Capture the cell that displays the provided text and extract its [X, Y] central coordinate. 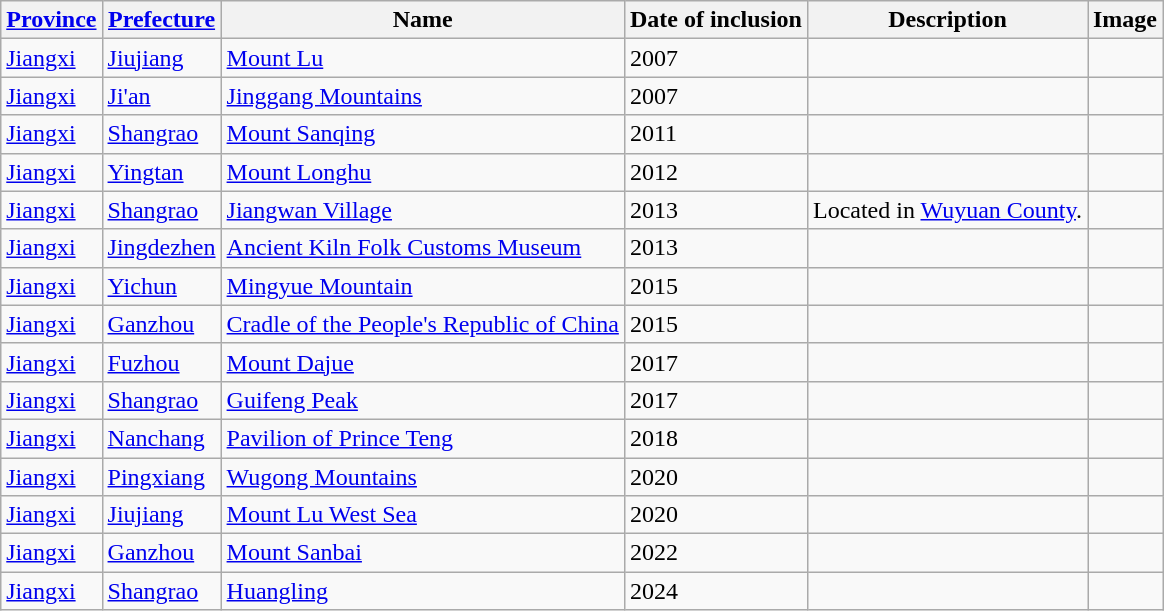
Image [1126, 20]
Mingyue Mountain [422, 286]
Huangling [422, 591]
Prefecture [162, 20]
Pavilion of Prince Teng [422, 438]
Guifeng Peak [422, 400]
Mount Sanbai [422, 553]
Mount Lu [422, 58]
2012 [716, 172]
Mount Sanqing [422, 134]
2018 [716, 438]
Mount Longhu [422, 172]
Date of inclusion [716, 20]
Cradle of the People's Republic of China [422, 324]
Province [52, 20]
2024 [716, 591]
Mount Lu West Sea [422, 515]
Pingxiang [162, 477]
Jinggang Mountains [422, 96]
Jingdezhen [162, 248]
Located in Wuyuan County. [947, 210]
Description [947, 20]
Yichun [162, 286]
2011 [716, 134]
Ji'an [162, 96]
Fuzhou [162, 362]
Mount Dajue [422, 362]
Ancient Kiln Folk Customs Museum [422, 248]
2022 [716, 553]
Nanchang [162, 438]
Jiangwan Village [422, 210]
Yingtan [162, 172]
Wugong Mountains [422, 477]
Name [422, 20]
